Provide the (X, Y) coordinate of the cell's center where the given text is located.  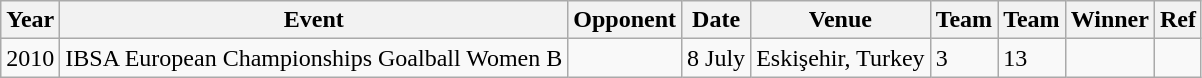
IBSA European Championships Goalball Women B (314, 58)
Opponent (625, 20)
Ref (1178, 20)
Year (30, 20)
Winner (1110, 20)
13 (1032, 58)
3 (964, 58)
Eskişehir, Turkey (840, 58)
Venue (840, 20)
8 July (716, 58)
Date (716, 20)
Event (314, 20)
2010 (30, 58)
